Pinpoint the cell where the given text exists, returning its (X, Y) midpoint coordinate. 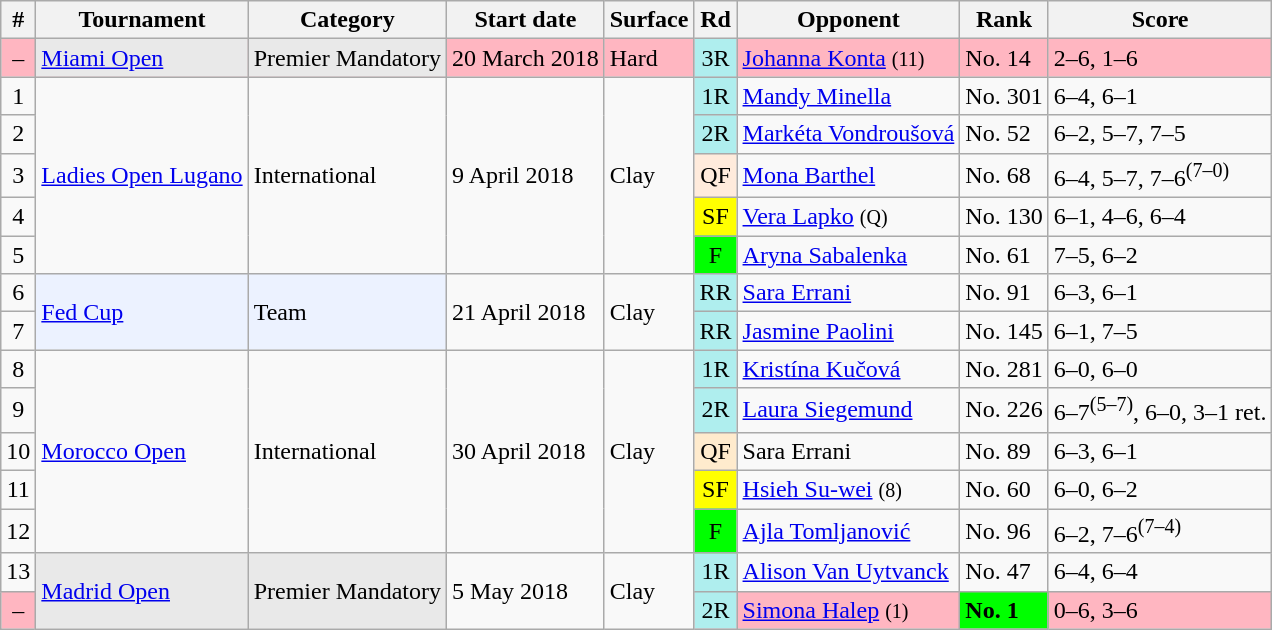
Morocco Open (142, 452)
6–1, 7–5 (1160, 331)
Vera Lapko (Q) (848, 217)
6–4, 6–4 (1160, 572)
No. 61 (1004, 255)
4 (18, 217)
No. 1 (1004, 610)
6–7(5–7), 6–0, 3–1 ret. (1160, 410)
No. 68 (1004, 176)
Markéta Vondroušová (848, 134)
30 April 2018 (526, 452)
Start date (526, 20)
Surface (649, 20)
Jasmine Paolini (848, 331)
# (18, 20)
No. 145 (1004, 331)
6–4, 5–7, 7–6(7–0) (1160, 176)
Rank (1004, 20)
11 (18, 489)
2–6, 1–6 (1160, 58)
No. 14 (1004, 58)
0–6, 3–6 (1160, 610)
Fed Cup (142, 312)
No. 60 (1004, 489)
6–2, 7–6(7–4) (1160, 532)
9 April 2018 (526, 176)
20 March 2018 (526, 58)
6–0, 6–2 (1160, 489)
No. 281 (1004, 369)
Kristína Kučová (848, 369)
Johanna Konta (11) (848, 58)
Rd (716, 20)
No. 47 (1004, 572)
Hard (649, 58)
3R (716, 58)
Madrid Open (142, 591)
Ajla Tomljanović (848, 532)
Hsieh Su-wei (8) (848, 489)
No. 130 (1004, 217)
Mandy Minella (848, 96)
10 (18, 451)
Ladies Open Lugano (142, 176)
Team (347, 312)
Laura Siegemund (848, 410)
6–2, 5–7, 7–5 (1160, 134)
No. 91 (1004, 293)
Aryna Sabalenka (848, 255)
21 April 2018 (526, 312)
5 May 2018 (526, 591)
1 (18, 96)
Tournament (142, 20)
7 (18, 331)
7–5, 6–2 (1160, 255)
2 (18, 134)
No. 301 (1004, 96)
Category (347, 20)
6–4, 6–1 (1160, 96)
12 (18, 532)
3 (18, 176)
13 (18, 572)
Miami Open (142, 58)
6 (18, 293)
5 (18, 255)
Mona Barthel (848, 176)
Opponent (848, 20)
6–1, 4–6, 6–4 (1160, 217)
9 (18, 410)
No. 226 (1004, 410)
Alison Van Uytvanck (848, 572)
No. 52 (1004, 134)
8 (18, 369)
6–0, 6–0 (1160, 369)
Score (1160, 20)
No. 89 (1004, 451)
Simona Halep (1) (848, 610)
No. 96 (1004, 532)
